Scan for the cell matching the given text and deliver its [x, y] coordinate at center. 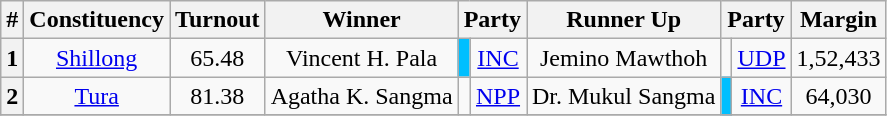
NPP [498, 96]
65.48 [218, 58]
# [12, 20]
1 [12, 58]
81.38 [218, 96]
Vincent H. Pala [362, 58]
Agatha K. Sangma [362, 96]
Margin [838, 20]
Runner Up [623, 20]
1,52,433 [838, 58]
Winner [362, 20]
64,030 [838, 96]
Dr. Mukul Sangma [623, 96]
Jemino Mawthoh [623, 58]
Constituency [97, 20]
UDP [762, 58]
2 [12, 96]
Shillong [97, 58]
Tura [97, 96]
Turnout [218, 20]
